Identify which cell holds the provided text, then report its [x, y] central coordinate. 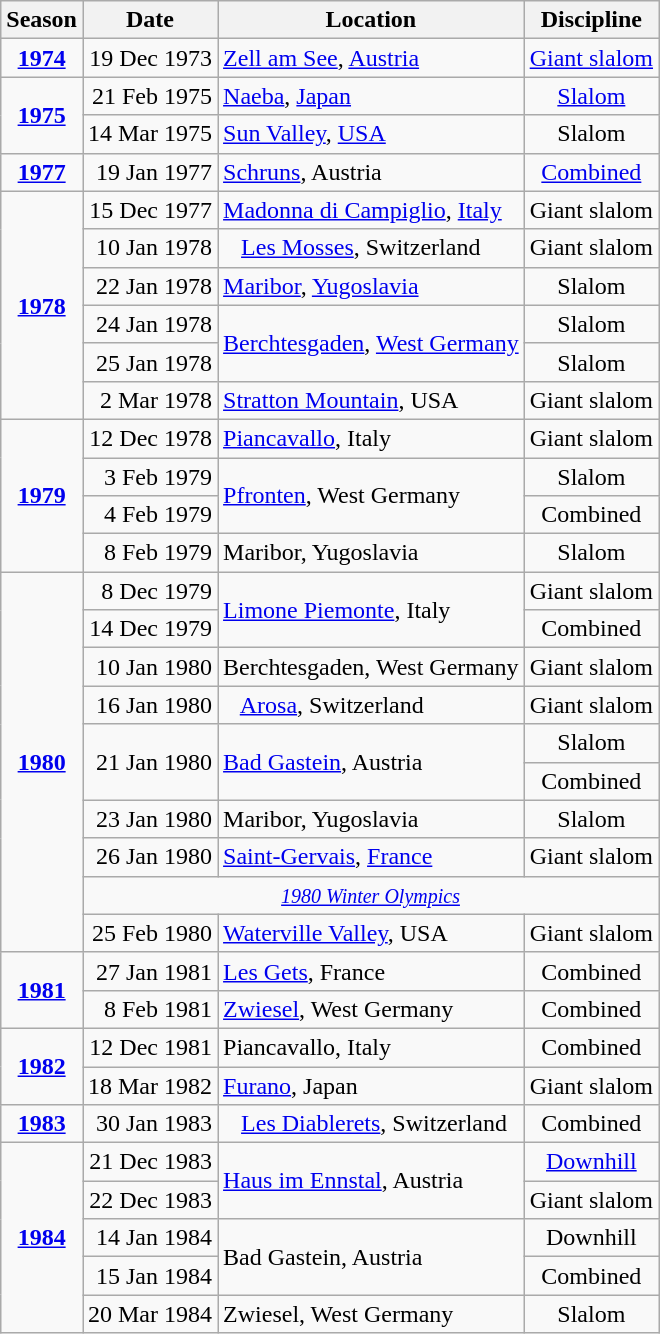
Season [42, 20]
1978 [42, 305]
21 Jan 1980 [150, 762]
19 Dec 1973 [150, 58]
Waterville Valley, USA [372, 933]
12 Dec 1981 [150, 1047]
1977 [42, 172]
8 Dec 1979 [150, 591]
15 Jan 1984 [150, 1276]
22 Dec 1983 [150, 1200]
Date [150, 20]
25 Jan 1978 [150, 362]
26 Jan 1980 [150, 857]
Pfronten, West Germany [372, 496]
2 Mar 1978 [150, 400]
1980 Winter Olympics [370, 895]
Zell am See, Austria [372, 58]
1983 [42, 1124]
1975 [42, 115]
27 Jan 1981 [150, 971]
Les Gets, France [372, 971]
1979 [42, 495]
22 Jan 1978 [150, 286]
Limone Piemonte, Italy [372, 610]
30 Jan 1983 [150, 1124]
Haus im Ennstal, Austria [372, 1181]
Saint-Gervais, France [372, 857]
15 Dec 1977 [150, 210]
1980 [42, 762]
19 Jan 1977 [150, 172]
Naeba, Japan [372, 96]
14 Jan 1984 [150, 1238]
Les Mosses, Switzerland [372, 248]
21 Dec 1983 [150, 1162]
1984 [42, 1238]
Location [372, 20]
Furano, Japan [372, 1085]
14 Dec 1979 [150, 629]
4 Feb 1979 [150, 515]
Stratton Mountain, USA [372, 400]
8 Feb 1981 [150, 1009]
18 Mar 1982 [150, 1085]
8 Feb 1979 [150, 553]
23 Jan 1980 [150, 819]
21 Feb 1975 [150, 96]
Madonna di Campiglio, Italy [372, 210]
20 Mar 1984 [150, 1314]
24 Jan 1978 [150, 324]
Les Diablerets, Switzerland [372, 1124]
Schruns, Austria [372, 172]
1981 [42, 990]
Discipline [591, 20]
25 Feb 1980 [150, 933]
Arosa, Switzerland [372, 705]
10 Jan 1978 [150, 248]
10 Jan 1980 [150, 667]
14 Mar 1975 [150, 134]
3 Feb 1979 [150, 477]
1982 [42, 1066]
1974 [42, 58]
Sun Valley, USA [372, 134]
16 Jan 1980 [150, 705]
12 Dec 1978 [150, 438]
